Pinpoint the cell where the given text exists, returning its [x, y] midpoint coordinate. 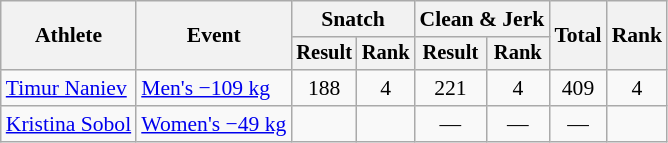
Timur Naniev [68, 88]
Women's −49 kg [214, 124]
Kristina Sobol [68, 124]
Total [578, 36]
221 [450, 88]
Snatch [352, 19]
409 [578, 88]
Clean & Jerk [482, 19]
Athlete [68, 36]
Event [214, 36]
Men's −109 kg [214, 88]
188 [324, 88]
